Provide the (x, y) coordinate of the cell's center where the given text is located.  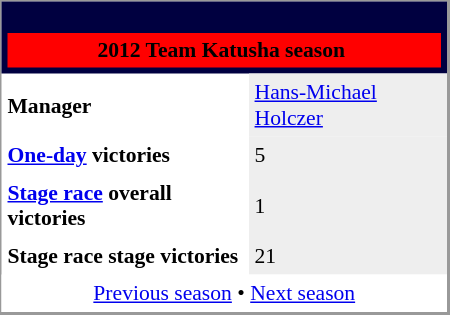
1 (348, 206)
Stage race stage victories (126, 256)
21 (348, 256)
Previous season • Next season (225, 293)
Manager (126, 106)
One-day victories (126, 155)
Hans-Michael Holczer (348, 106)
Stage race overall victories (126, 206)
5 (348, 155)
